Determine the [X, Y] coordinate at the center of the cell enclosing the given text.  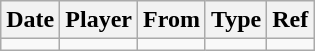
Date [30, 20]
From [171, 20]
Player [99, 20]
Ref [290, 20]
Type [236, 20]
